Pinpoint the cell where the given text exists, returning its (x, y) midpoint coordinate. 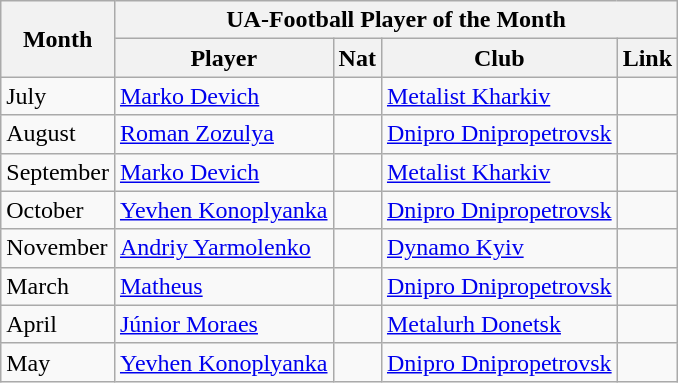
April (58, 324)
November (58, 248)
Júnior Moraes (224, 324)
July (58, 96)
March (58, 286)
Matheus (224, 286)
Metalurh Donetsk (499, 324)
Roman Zozulya (224, 134)
May (58, 362)
Andriy Yarmolenko (224, 248)
Month (58, 39)
Link (647, 58)
Nat (357, 58)
UA-Football Player of the Month (396, 20)
Club (499, 58)
August (58, 134)
Player (224, 58)
October (58, 210)
September (58, 172)
Dynamo Kyiv (499, 248)
